Extract the (x, y) coordinate from the center of the cell holding the provided text.  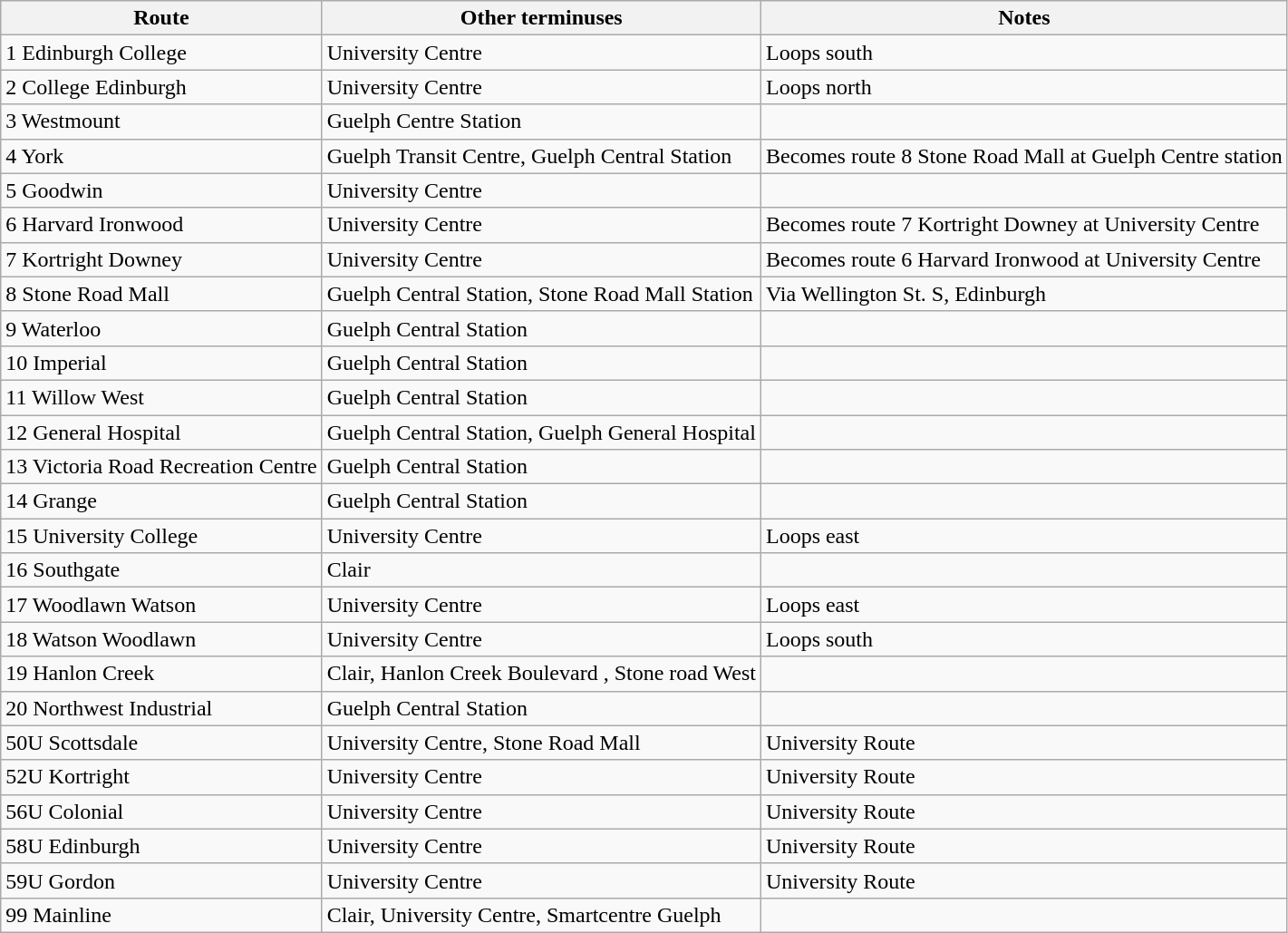
Loops north (1024, 87)
14 Grange (161, 501)
99 Mainline (161, 915)
59U Gordon (161, 880)
10 Imperial (161, 363)
Other terminuses (541, 18)
University Centre, Stone Road Mall (541, 743)
4 York (161, 156)
Guelph Central Station, Guelph General Hospital (541, 432)
20 Northwest Industrial (161, 708)
52U Kortright (161, 777)
17 Woodlawn Watson (161, 605)
18 Watson Woodlawn (161, 639)
Becomes route 8 Stone Road Mall at Guelph Centre station (1024, 156)
19 Hanlon Creek (161, 674)
Clair, University Centre, Smartcentre Guelph (541, 915)
Guelph Centre Station (541, 121)
7 Kortright Downey (161, 259)
Clair (541, 570)
12 General Hospital (161, 432)
13 Victoria Road Recreation Centre (161, 467)
Notes (1024, 18)
Becomes route 7 Kortright Downey at University Centre (1024, 225)
Guelph Transit Centre, Guelph Central Station (541, 156)
15 University College (161, 536)
Route (161, 18)
9 Waterloo (161, 328)
Via Wellington St. S, Edinburgh (1024, 294)
3 Westmount (161, 121)
1 Edinburgh College (161, 53)
16 Southgate (161, 570)
6 Harvard Ironwood (161, 225)
8 Stone Road Mall (161, 294)
2 College Edinburgh (161, 87)
58U Edinburgh (161, 846)
50U Scottsdale (161, 743)
Clair, Hanlon Creek Boulevard , Stone road West (541, 674)
Becomes route 6 Harvard Ironwood at University Centre (1024, 259)
Guelph Central Station, Stone Road Mall Station (541, 294)
56U Colonial (161, 812)
11 Willow West (161, 397)
5 Goodwin (161, 190)
